Find where the given text appears and provide that cell's center as [x, y] coordinate. 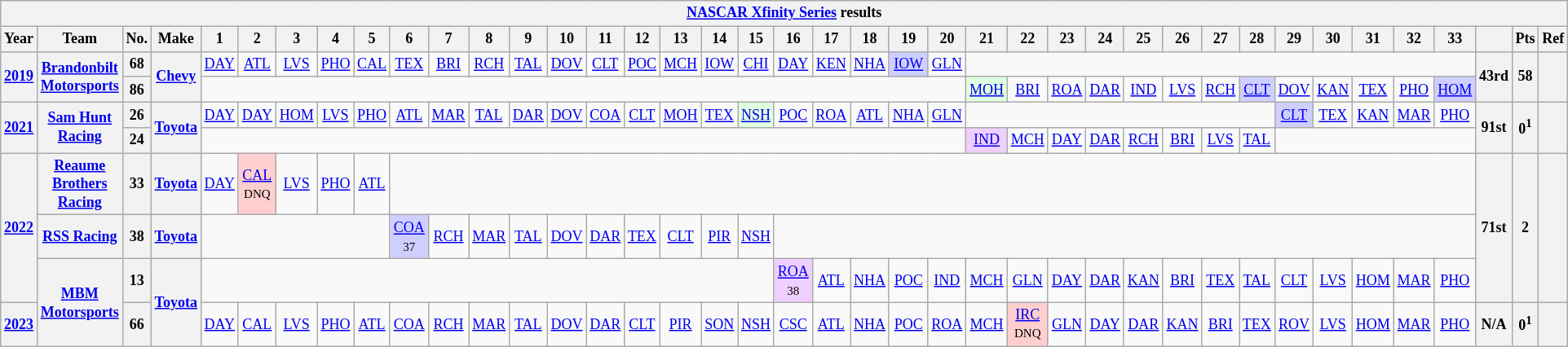
Team [80, 39]
2023 [20, 324]
3 [297, 39]
12 [643, 39]
18 [870, 39]
CALDNQ [257, 184]
Pts [1525, 39]
Year [20, 39]
COA37 [409, 237]
No. [137, 39]
17 [832, 39]
2022 [20, 228]
SON [719, 324]
Sam Hunt Racing [80, 127]
Make [176, 39]
16 [793, 39]
N/A [1494, 324]
20 [947, 39]
43rd [1494, 77]
1 [219, 39]
CHI [757, 64]
32 [1414, 39]
ROA38 [793, 281]
25 [1143, 39]
14 [719, 39]
Brandonbilt Motorsports [80, 77]
19 [908, 39]
15 [757, 39]
MBM Motorsports [80, 303]
Chevy [176, 77]
86 [137, 90]
22 [1027, 39]
IRCDNQ [1027, 324]
68 [137, 64]
38 [137, 237]
10 [567, 39]
58 [1525, 77]
9 [528, 39]
28 [1257, 39]
8 [489, 39]
91st [1494, 127]
31 [1373, 39]
2019 [20, 77]
21 [987, 39]
6 [409, 39]
29 [1294, 39]
NASCAR Xfinity Series results [784, 13]
ROV [1294, 324]
30 [1333, 39]
11 [605, 39]
5 [372, 39]
27 [1221, 39]
Ref [1553, 39]
66 [137, 324]
RSS Racing [80, 237]
4 [336, 39]
71st [1494, 228]
CSC [793, 324]
23 [1067, 39]
KEN [832, 64]
Reaume Brothers Racing [80, 184]
7 [448, 39]
2021 [20, 127]
